Return the (x, y) coordinate for the center point of the cell that contains the specified text.  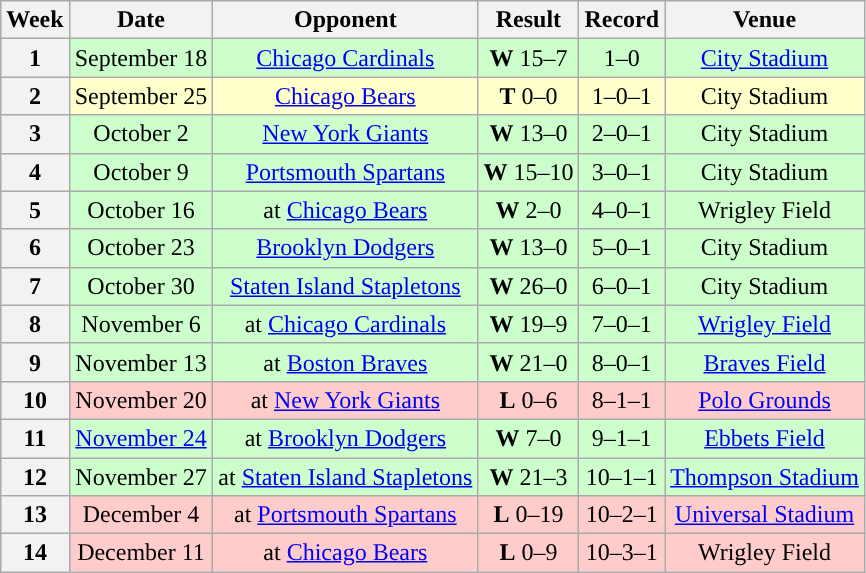
14 (35, 553)
Staten Island Stapletons (346, 286)
November 27 (141, 477)
Record (622, 20)
W 26–0 (528, 286)
October 30 (141, 286)
3 (35, 134)
7–0–1 (622, 324)
1 (35, 58)
Date (141, 20)
December 11 (141, 553)
2–0–1 (622, 134)
Venue (765, 20)
9 (35, 362)
Chicago Cardinals (346, 58)
at Portsmouth Spartans (346, 515)
at New York Giants (346, 400)
Portsmouth Spartans (346, 172)
December 4 (141, 515)
New York Giants (346, 134)
September 25 (141, 96)
October 2 (141, 134)
8 (35, 324)
Week (35, 20)
November 13 (141, 362)
12 (35, 477)
2 (35, 96)
L 0–19 (528, 515)
W 21–0 (528, 362)
October 23 (141, 248)
W 19–9 (528, 324)
10 (35, 400)
at Boston Braves (346, 362)
Opponent (346, 20)
at Staten Island Stapletons (346, 477)
October 9 (141, 172)
Result (528, 20)
W 15–10 (528, 172)
8–1–1 (622, 400)
at Chicago Cardinals (346, 324)
October 16 (141, 210)
10–3–1 (622, 553)
11 (35, 438)
3–0–1 (622, 172)
T 0–0 (528, 96)
Thompson Stadium (765, 477)
10–1–1 (622, 477)
Chicago Bears (346, 96)
November 6 (141, 324)
W 7–0 (528, 438)
W 2–0 (528, 210)
at Brooklyn Dodgers (346, 438)
Polo Grounds (765, 400)
5–0–1 (622, 248)
6–0–1 (622, 286)
L 0–9 (528, 553)
8–0–1 (622, 362)
9–1–1 (622, 438)
November 20 (141, 400)
November 24 (141, 438)
13 (35, 515)
W 21–3 (528, 477)
Universal Stadium (765, 515)
10–2–1 (622, 515)
Braves Field (765, 362)
Brooklyn Dodgers (346, 248)
7 (35, 286)
6 (35, 248)
September 18 (141, 58)
4–0–1 (622, 210)
4 (35, 172)
1–0–1 (622, 96)
1–0 (622, 58)
Ebbets Field (765, 438)
L 0–6 (528, 400)
W 15–7 (528, 58)
5 (35, 210)
